From the cell containing the given text, extract its center point as (x, y) coordinate. 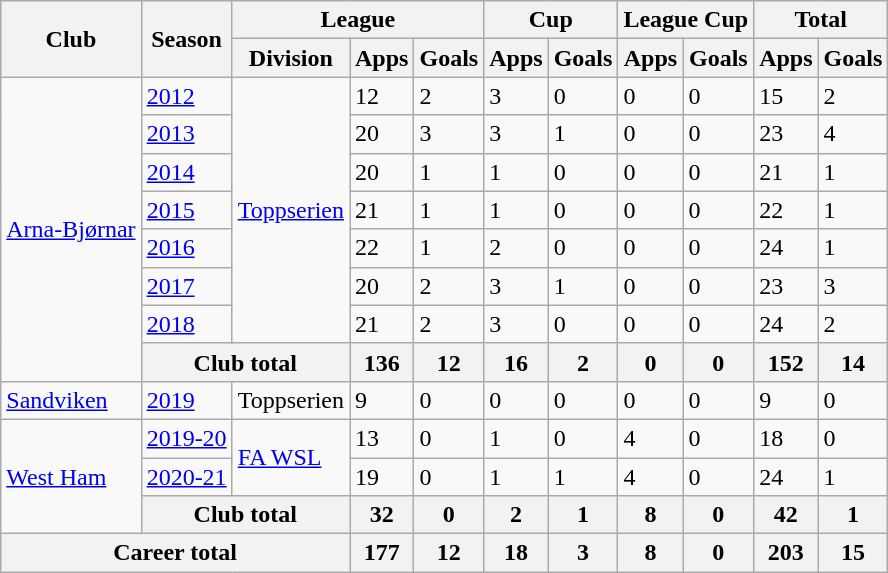
Sandviken (71, 400)
19 (382, 477)
2017 (186, 286)
2016 (186, 248)
152 (786, 362)
Division (290, 58)
16 (516, 362)
2015 (186, 210)
League Cup (686, 20)
Season (186, 39)
42 (786, 515)
Total (821, 20)
2018 (186, 324)
Career total (176, 553)
2020-21 (186, 477)
Arna-Bjørnar (71, 229)
FA WSL (290, 457)
203 (786, 553)
177 (382, 553)
2019-20 (186, 438)
2013 (186, 134)
32 (382, 515)
2012 (186, 96)
West Ham (71, 476)
Club (71, 39)
League (358, 20)
2019 (186, 400)
136 (382, 362)
13 (382, 438)
2014 (186, 172)
Cup (551, 20)
14 (853, 362)
